Pinpoint the cell where the given text exists, returning its (x, y) midpoint coordinate. 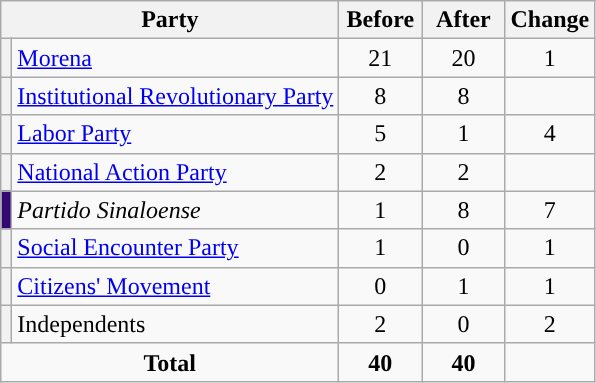
Party (170, 20)
Institutional Revolutionary Party (176, 96)
Before (380, 20)
Citizens' Movement (176, 286)
21 (380, 58)
4 (550, 134)
Change (550, 20)
After (464, 20)
7 (550, 210)
National Action Party (176, 172)
Independents (176, 324)
20 (464, 58)
Partido Sinaloense (176, 210)
Total (170, 362)
Labor Party (176, 134)
Morena (176, 58)
5 (380, 134)
Social Encounter Party (176, 248)
